Provide the (x, y) coordinate of the cell's center where the given text is located.  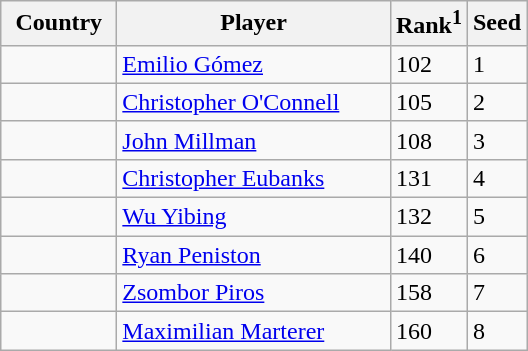
160 (428, 331)
8 (496, 331)
6 (496, 255)
Christopher O'Connell (254, 102)
Ryan Peniston (254, 255)
John Millman (254, 140)
Country (59, 24)
7 (496, 293)
105 (428, 102)
132 (428, 217)
108 (428, 140)
158 (428, 293)
140 (428, 255)
131 (428, 178)
102 (428, 64)
Seed (496, 24)
2 (496, 102)
Emilio Gómez (254, 64)
Rank1 (428, 24)
Maximilian Marterer (254, 331)
4 (496, 178)
Christopher Eubanks (254, 178)
Player (254, 24)
3 (496, 140)
5 (496, 217)
Zsombor Piros (254, 293)
Wu Yibing (254, 217)
1 (496, 64)
